Determine the (X, Y) coordinate at the center of the cell enclosing the given text.  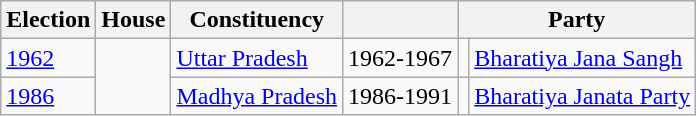
Bharatiya Janata Party (582, 96)
Bharatiya Jana Sangh (582, 58)
House (134, 20)
Election (48, 20)
1962 (48, 58)
1986-1991 (400, 96)
Party (577, 20)
1986 (48, 96)
1962-1967 (400, 58)
Uttar Pradesh (257, 58)
Madhya Pradesh (257, 96)
Constituency (257, 20)
